Identify which cell holds the provided text, then report its [x, y] central coordinate. 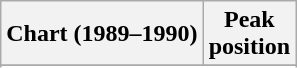
Chart (1989–1990) [102, 34]
Peak position [249, 34]
